From the cell containing the given text, extract its center point as (x, y) coordinate. 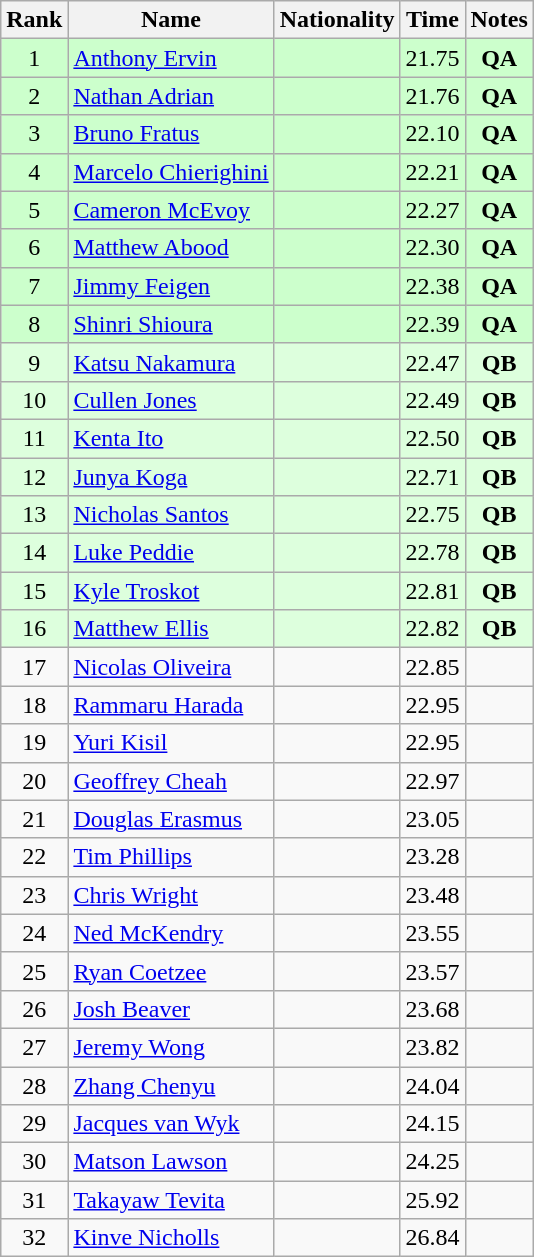
Rammaru Harada (171, 705)
Junya Koga (171, 477)
22.50 (432, 438)
26.84 (432, 1238)
Luke Peddie (171, 553)
23.05 (432, 819)
8 (34, 324)
23.48 (432, 895)
22.38 (432, 286)
6 (34, 248)
2 (34, 96)
1 (34, 58)
Jimmy Feigen (171, 286)
Nicholas Santos (171, 515)
22.49 (432, 400)
Marcelo Chierighini (171, 172)
Cullen Jones (171, 400)
28 (34, 1085)
4 (34, 172)
20 (34, 781)
Yuri Kisil (171, 743)
24.15 (432, 1124)
14 (34, 553)
Matthew Ellis (171, 629)
Zhang Chenyu (171, 1085)
23.82 (432, 1047)
5 (34, 210)
Nathan Adrian (171, 96)
16 (34, 629)
23.68 (432, 1009)
Jacques van Wyk (171, 1124)
Time (432, 20)
24 (34, 933)
Ryan Coetzee (171, 971)
23.55 (432, 933)
22.75 (432, 515)
Nationality (337, 20)
22.47 (432, 362)
18 (34, 705)
9 (34, 362)
Matthew Abood (171, 248)
19 (34, 743)
7 (34, 286)
32 (34, 1238)
22.27 (432, 210)
25 (34, 971)
Rank (34, 20)
24.25 (432, 1162)
23.28 (432, 857)
31 (34, 1200)
22.78 (432, 553)
26 (34, 1009)
Bruno Fratus (171, 134)
29 (34, 1124)
15 (34, 591)
23 (34, 895)
Jeremy Wong (171, 1047)
Notes (499, 20)
22.10 (432, 134)
Ned McKendry (171, 933)
27 (34, 1047)
22.81 (432, 591)
21.75 (432, 58)
25.92 (432, 1200)
Geoffrey Cheah (171, 781)
21 (34, 819)
Tim Phillips (171, 857)
Kinve Nicholls (171, 1238)
3 (34, 134)
22.21 (432, 172)
10 (34, 400)
30 (34, 1162)
24.04 (432, 1085)
Matson Lawson (171, 1162)
Kyle Troskot (171, 591)
22 (34, 857)
Chris Wright (171, 895)
22.85 (432, 667)
11 (34, 438)
17 (34, 667)
Takayaw Tevita (171, 1200)
Shinri Shioura (171, 324)
12 (34, 477)
22.30 (432, 248)
22.39 (432, 324)
22.71 (432, 477)
22.97 (432, 781)
13 (34, 515)
Anthony Ervin (171, 58)
Douglas Erasmus (171, 819)
22.82 (432, 629)
Nicolas Oliveira (171, 667)
Kenta Ito (171, 438)
Katsu Nakamura (171, 362)
Josh Beaver (171, 1009)
21.76 (432, 96)
Cameron McEvoy (171, 210)
23.57 (432, 971)
Name (171, 20)
